Capture the cell that displays the provided text and extract its (X, Y) central coordinate. 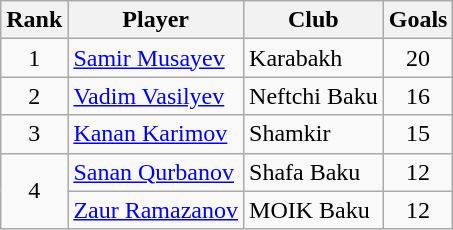
Kanan Karimov (156, 134)
Player (156, 20)
Rank (34, 20)
1 (34, 58)
Neftchi Baku (314, 96)
Club (314, 20)
Zaur Ramazanov (156, 210)
3 (34, 134)
Shamkir (314, 134)
Samir Musayev (156, 58)
4 (34, 191)
MOIK Baku (314, 210)
Sanan Qurbanov (156, 172)
Karabakh (314, 58)
20 (418, 58)
2 (34, 96)
16 (418, 96)
Shafa Baku (314, 172)
Vadim Vasilyev (156, 96)
15 (418, 134)
Goals (418, 20)
